Detect which cell encompasses the target text, then output its [X, Y] center coordinate. 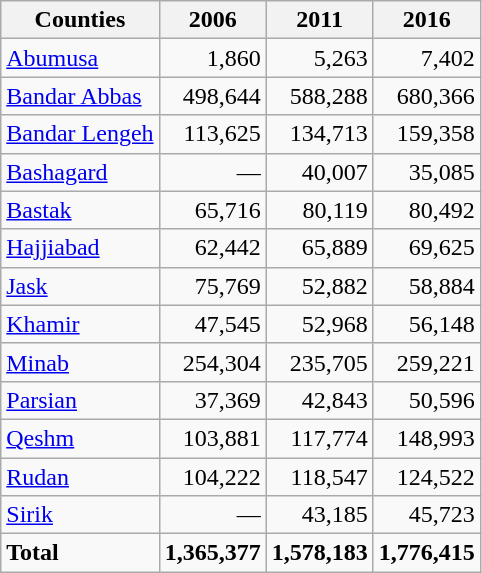
75,769 [212, 286]
2016 [426, 20]
159,358 [426, 134]
235,705 [320, 362]
42,843 [320, 400]
56,148 [426, 324]
680,366 [426, 96]
104,222 [212, 477]
65,716 [212, 210]
52,968 [320, 324]
Bandar Lengeh [80, 134]
1,578,183 [320, 553]
Rudan [80, 477]
80,492 [426, 210]
47,545 [212, 324]
Abumusa [80, 58]
45,723 [426, 515]
35,085 [426, 172]
7,402 [426, 58]
50,596 [426, 400]
Hajjiabad [80, 248]
69,625 [426, 248]
Bastak [80, 210]
62,442 [212, 248]
80,119 [320, 210]
498,644 [212, 96]
2006 [212, 20]
588,288 [320, 96]
52,882 [320, 286]
148,993 [426, 438]
103,881 [212, 438]
43,185 [320, 515]
124,522 [426, 477]
259,221 [426, 362]
Counties [80, 20]
5,263 [320, 58]
1,860 [212, 58]
58,884 [426, 286]
1,776,415 [426, 553]
Jask [80, 286]
Sirik [80, 515]
113,625 [212, 134]
Bandar Abbas [80, 96]
Total [80, 553]
1,365,377 [212, 553]
Khamir [80, 324]
Minab [80, 362]
Parsian [80, 400]
117,774 [320, 438]
37,369 [212, 400]
254,304 [212, 362]
134,713 [320, 134]
40,007 [320, 172]
118,547 [320, 477]
65,889 [320, 248]
Qeshm [80, 438]
2011 [320, 20]
Bashagard [80, 172]
